Determine the (X, Y) coordinate at the center of the cell enclosing the given text.  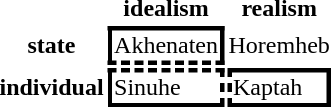
Akhenaten (166, 46)
Horemheb (279, 46)
Kaptah (279, 88)
Sinuhe (166, 88)
